Scan for the cell matching the given text and deliver its [x, y] coordinate at center. 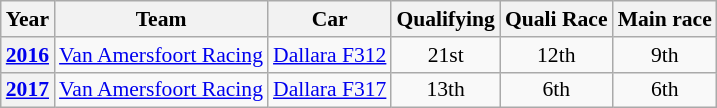
Dallara F317 [330, 90]
Year [28, 19]
12th [556, 55]
2016 [28, 55]
9th [665, 55]
21st [445, 55]
Main race [665, 19]
Qualifying [445, 19]
2017 [28, 90]
Quali Race [556, 19]
13th [445, 90]
Team [161, 19]
Car [330, 19]
Dallara F312 [330, 55]
